Return the [X, Y] coordinate for the center point of the cell that contains the specified text.  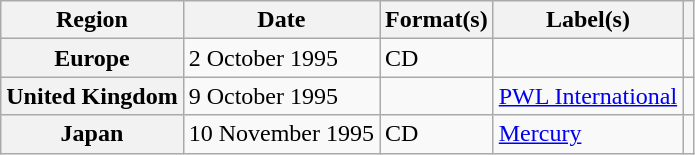
Label(s) [588, 20]
PWL International [588, 96]
9 October 1995 [281, 96]
Japan [92, 134]
United Kingdom [92, 96]
Mercury [588, 134]
Date [281, 20]
Europe [92, 58]
2 October 1995 [281, 58]
Region [92, 20]
Format(s) [437, 20]
10 November 1995 [281, 134]
